Identify which cell holds the provided text, then report its (X, Y) central coordinate. 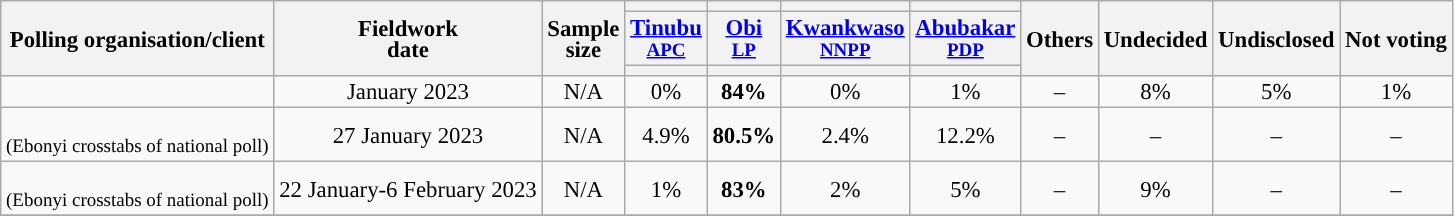
83% (744, 189)
Not voting (1396, 38)
2% (845, 189)
8% (1155, 92)
9% (1155, 189)
4.9% (666, 135)
Others (1060, 38)
TinubuAPC (666, 39)
AbubakarPDP (966, 39)
Fieldworkdate (408, 38)
Polling organisation/client (138, 38)
22 January-6 February 2023 (408, 189)
Samplesize (584, 38)
ObiLP (744, 39)
12.2% (966, 135)
Undisclosed (1276, 38)
80.5% (744, 135)
27 January 2023 (408, 135)
January 2023 (408, 92)
Undecided (1155, 38)
2.4% (845, 135)
84% (744, 92)
KwankwasoNNPP (845, 39)
